Extract the (X, Y) coordinate from the center of the cell holding the provided text.  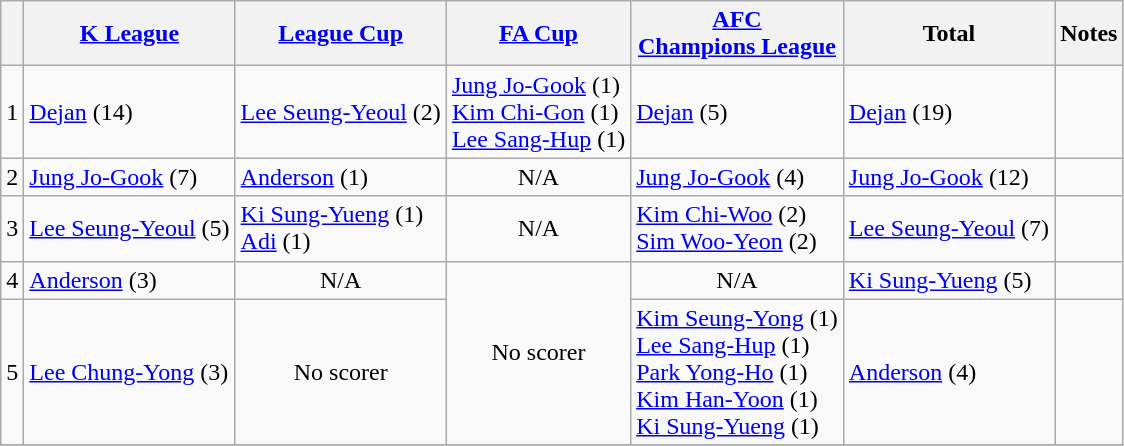
Ki Sung-Yueng (1) Adi (1) (340, 228)
Anderson (3) (130, 280)
Lee Chung-Yong (3) (130, 372)
Dejan (14) (130, 112)
K League (130, 34)
Lee Seung-Yeoul (5) (130, 228)
Jung Jo-Gook (1) Kim Chi-Gon (1) Lee Sang-Hup (1) (538, 112)
Jung Jo-Gook (12) (948, 177)
Lee Seung-Yeoul (7) (948, 228)
FA Cup (538, 34)
5 (12, 372)
League Cup (340, 34)
Dejan (5) (738, 112)
Lee Seung-Yeoul (2) (340, 112)
Jung Jo-Gook (4) (738, 177)
Jung Jo-Gook (7) (130, 177)
Total (948, 34)
Anderson (4) (948, 372)
Kim Chi-Woo (2) Sim Woo-Yeon (2) (738, 228)
AFCChampions League (738, 34)
Dejan (19) (948, 112)
1 (12, 112)
Notes (1089, 34)
Ki Sung-Yueng (5) (948, 280)
3 (12, 228)
Kim Seung-Yong (1) Lee Sang-Hup (1) Park Yong-Ho (1) Kim Han-Yoon (1) Ki Sung-Yueng (1) (738, 372)
2 (12, 177)
Anderson (1) (340, 177)
4 (12, 280)
